Locate the cell with the specified text and output its [x, y] center coordinate. 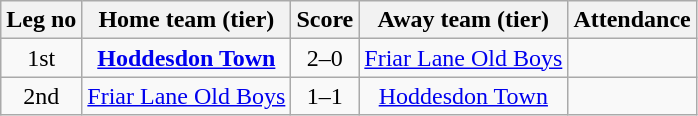
Home team (tier) [186, 20]
1st [42, 58]
2nd [42, 96]
1–1 [325, 96]
Leg no [42, 20]
Attendance [632, 20]
Away team (tier) [464, 20]
2–0 [325, 58]
Score [325, 20]
